Output the [x, y] coordinate of the center of the cell containing the given text.  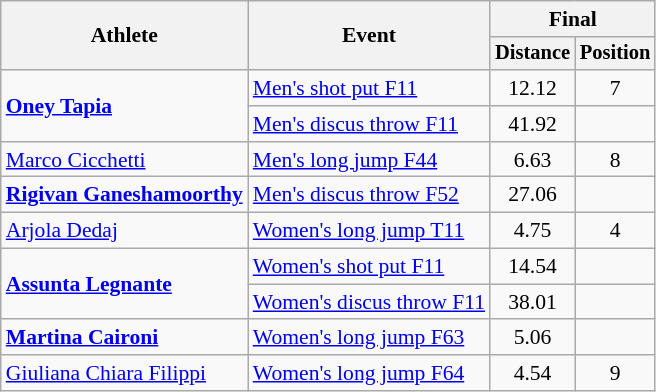
4.54 [532, 373]
Giuliana Chiara Filippi [124, 373]
4.75 [532, 231]
Men's shot put F11 [369, 88]
Distance [532, 54]
27.06 [532, 195]
8 [615, 160]
Assunta Legnante [124, 284]
Men's discus throw F52 [369, 195]
Men's discus throw F11 [369, 124]
7 [615, 88]
Marco Cicchetti [124, 160]
Women's long jump F63 [369, 338]
Martina Caironi [124, 338]
6.63 [532, 160]
4 [615, 231]
Oney Tapia [124, 106]
Position [615, 54]
Men's long jump F44 [369, 160]
5.06 [532, 338]
Athlete [124, 36]
Women's long jump F64 [369, 373]
12.12 [532, 88]
Women's discus throw F11 [369, 302]
Women's long jump T11 [369, 231]
Arjola Dedaj [124, 231]
Rigivan Ganeshamoorthy [124, 195]
41.92 [532, 124]
9 [615, 373]
Event [369, 36]
Final [572, 19]
38.01 [532, 302]
Women's shot put F11 [369, 267]
14.54 [532, 267]
